Identify which cell holds the provided text, then report its [X, Y] central coordinate. 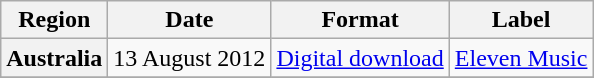
Label [521, 20]
Format [360, 20]
Date [190, 20]
13 August 2012 [190, 58]
Region [54, 20]
Eleven Music [521, 58]
Australia [54, 58]
Digital download [360, 58]
